Locate the cell with the specified text and output its [x, y] center coordinate. 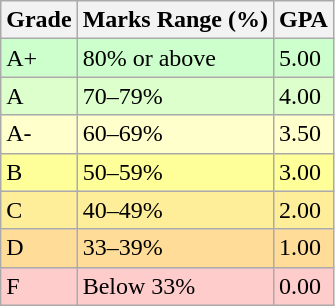
3.50 [304, 134]
Below 33% [175, 286]
40–49% [175, 210]
D [39, 248]
1.00 [304, 248]
50–59% [175, 172]
Marks Range (%) [175, 20]
70–79% [175, 96]
Grade [39, 20]
0.00 [304, 286]
A [39, 96]
2.00 [304, 210]
33–39% [175, 248]
5.00 [304, 58]
A- [39, 134]
B [39, 172]
80% or above [175, 58]
C [39, 210]
60–69% [175, 134]
4.00 [304, 96]
3.00 [304, 172]
A+ [39, 58]
GPA [304, 20]
F [39, 286]
